Provide the [X, Y] coordinate of the cell's center where the given text is located.  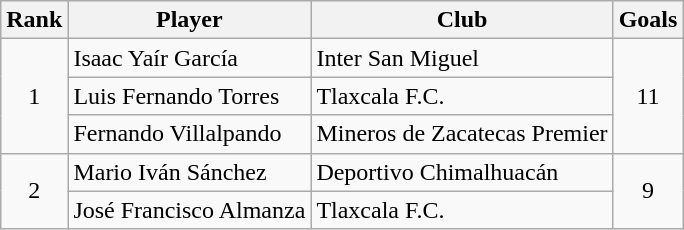
Mineros de Zacatecas Premier [462, 134]
11 [648, 96]
Goals [648, 20]
Isaac Yaír García [190, 58]
9 [648, 191]
Club [462, 20]
Mario Iván Sánchez [190, 172]
Luis Fernando Torres [190, 96]
Rank [34, 20]
Fernando Villalpando [190, 134]
Deportivo Chimalhuacán [462, 172]
1 [34, 96]
Inter San Miguel [462, 58]
José Francisco Almanza [190, 210]
Player [190, 20]
2 [34, 191]
